Locate the cell with the specified text and output its [x, y] center coordinate. 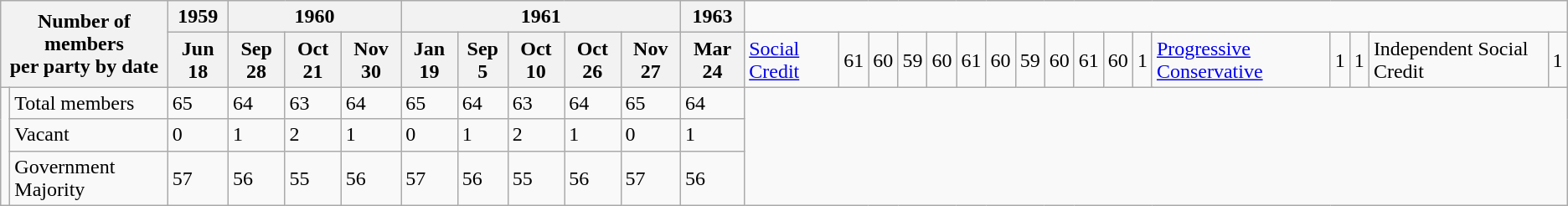
Jun 18 [198, 60]
1960 [314, 17]
Government Majority [89, 178]
Oct 26 [593, 60]
Nov 27 [650, 60]
Mar 24 [713, 60]
Jan 19 [430, 60]
Sep 5 [482, 60]
Oct 10 [536, 60]
Number of membersper party by date [84, 44]
1963 [713, 17]
Progressive Conservative [1241, 60]
Oct 21 [313, 60]
Social Credit [792, 60]
Total members [89, 103]
Nov 30 [370, 60]
Independent Social Credit [1458, 60]
1959 [198, 17]
Vacant [89, 135]
Sep 28 [256, 60]
1961 [541, 17]
